Determine the [x, y] coordinate at the center of the cell enclosing the given text.  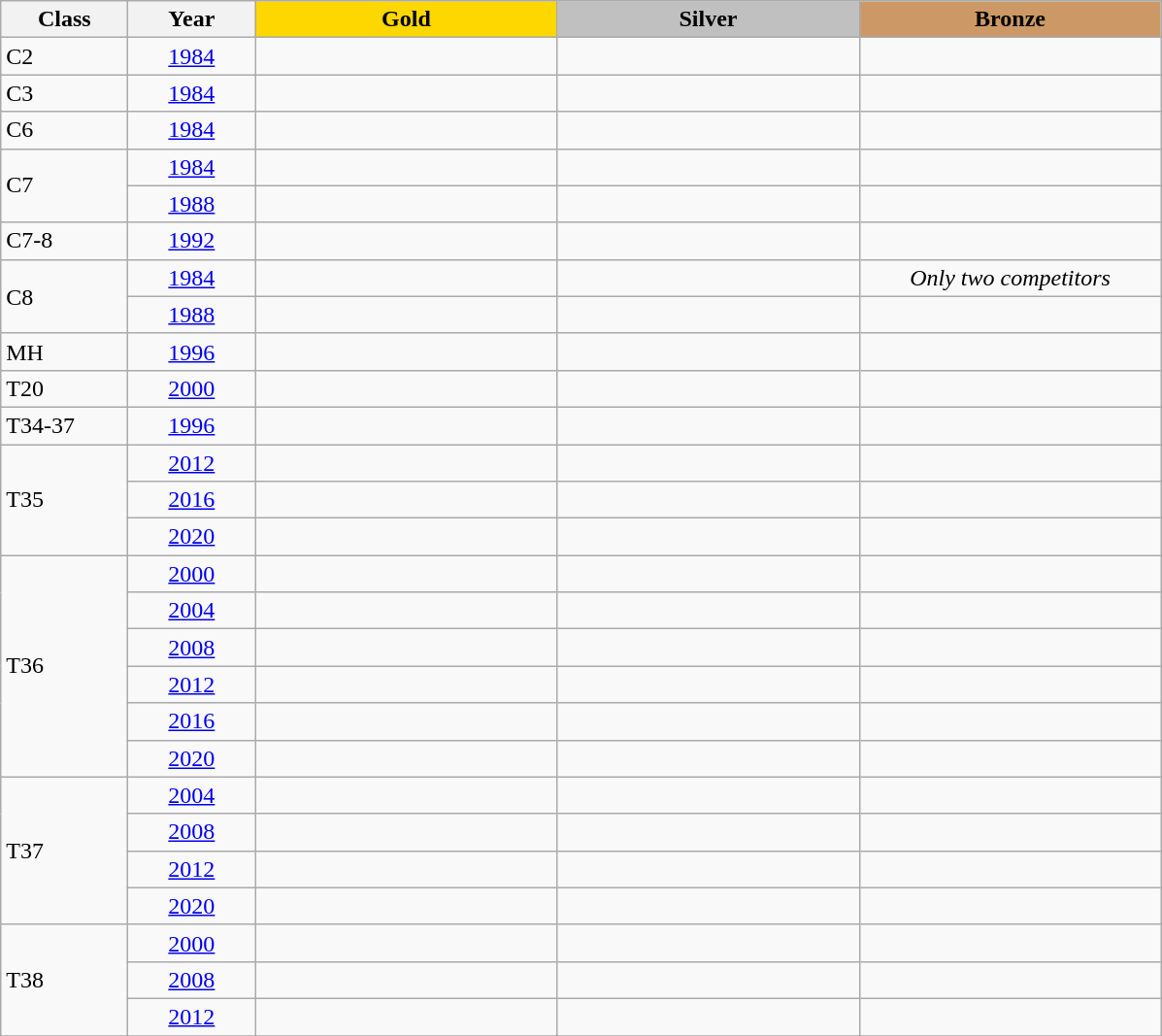
T38 [64, 980]
T34-37 [64, 425]
C6 [64, 130]
Only two competitors [1010, 278]
MH [64, 351]
C3 [64, 93]
Year [192, 19]
T20 [64, 388]
C8 [64, 296]
C7-8 [64, 241]
Bronze [1010, 19]
C7 [64, 185]
Silver [709, 19]
T35 [64, 500]
C2 [64, 56]
T36 [64, 666]
Class [64, 19]
T37 [64, 851]
Gold [406, 19]
1992 [192, 241]
